From the cell containing the given text, extract its center point as (x, y) coordinate. 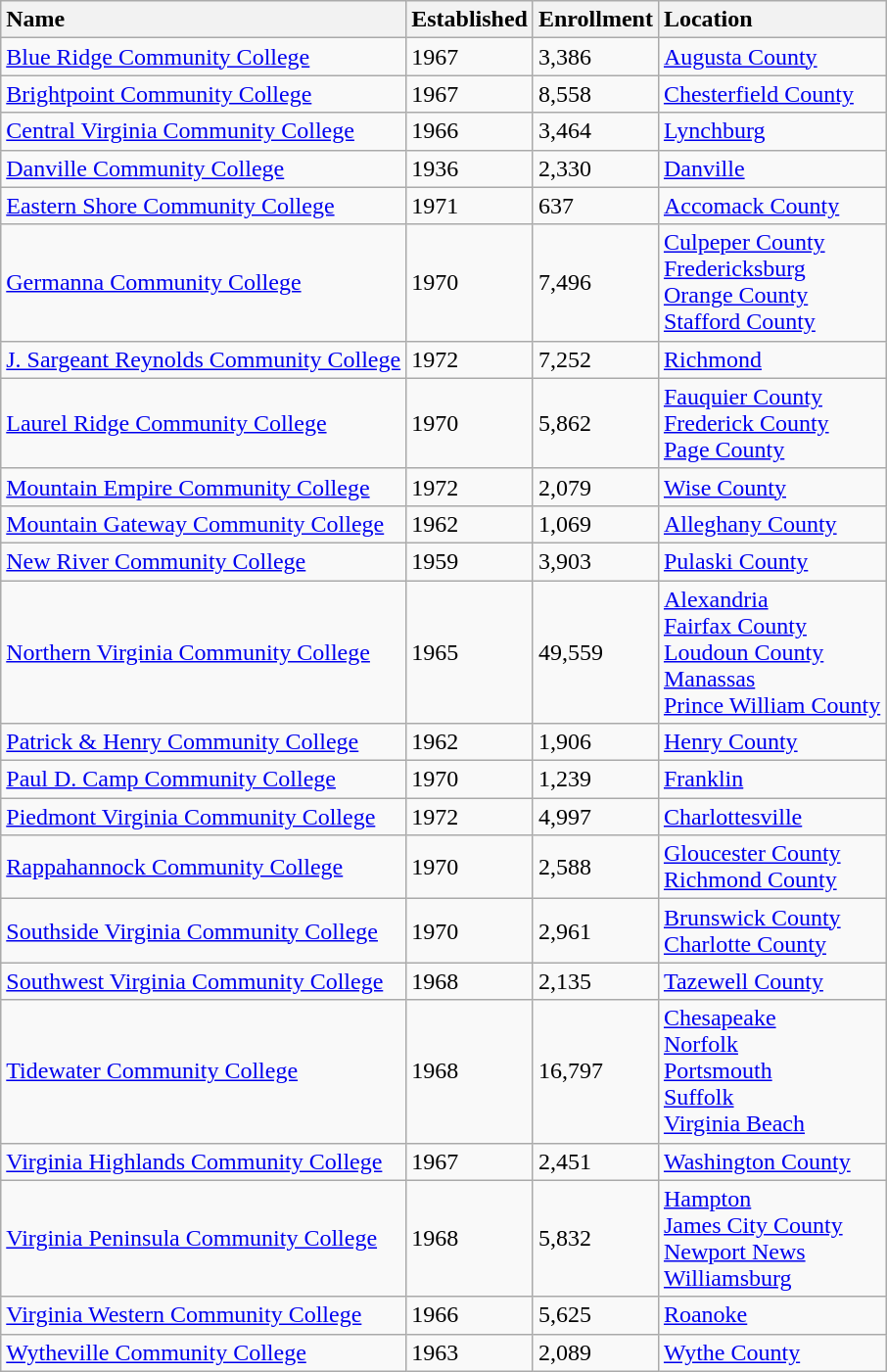
Southside Virginia Community College (204, 930)
8,558 (595, 94)
Brunswick CountyCharlotte County (771, 930)
Culpeper CountyFredericksburgOrange CountyStafford County (771, 282)
Tazewell County (771, 981)
Accomack County (771, 206)
5,625 (595, 1315)
J. Sargeant Reynolds Community College (204, 359)
Blue Ridge Community College (204, 57)
1,069 (595, 524)
7,496 (595, 282)
Franklin (771, 780)
2,079 (595, 487)
1965 (470, 651)
16,797 (595, 1071)
Northern Virginia Community College (204, 651)
2,135 (595, 981)
Mountain Gateway Community College (204, 524)
7,252 (595, 359)
ChesapeakeNorfolkPortsmouthSuffolkVirginia Beach (771, 1071)
Mountain Empire Community College (204, 487)
Pulaski County (771, 561)
1,239 (595, 780)
2,451 (595, 1161)
Augusta County (771, 57)
Tidewater Community College (204, 1071)
Henry County (771, 742)
1959 (470, 561)
Richmond (771, 359)
2,330 (595, 168)
Central Virginia Community College (204, 131)
AlexandriaFairfax CountyLoudoun CountyManassasPrince William County (771, 651)
Eastern Shore Community College (204, 206)
Lynchburg (771, 131)
Patrick & Henry Community College (204, 742)
HamptonJames City CountyNewport NewsWilliamsburg (771, 1238)
Germanna Community College (204, 282)
Chesterfield County (771, 94)
Wytheville Community College (204, 1352)
5,832 (595, 1238)
3,386 (595, 57)
Wise County (771, 487)
2,961 (595, 930)
1,906 (595, 742)
New River Community College (204, 561)
Name (204, 20)
Established (470, 20)
Enrollment (595, 20)
Location (771, 20)
Piedmont Virginia Community College (204, 817)
1963 (470, 1352)
Fauquier CountyFrederick CountyPage County (771, 423)
Virginia Western Community College (204, 1315)
Southwest Virginia Community College (204, 981)
Paul D. Camp Community College (204, 780)
637 (595, 206)
5,862 (595, 423)
Rappahannock Community College (204, 868)
1936 (470, 168)
3,903 (595, 561)
Alleghany County (771, 524)
Gloucester CountyRichmond County (771, 868)
Washington County (771, 1161)
Danville Community College (204, 168)
Wythe County (771, 1352)
3,464 (595, 131)
Danville (771, 168)
Brightpoint Community College (204, 94)
Charlottesville (771, 817)
49,559 (595, 651)
Roanoke (771, 1315)
2,588 (595, 868)
Laurel Ridge Community College (204, 423)
1971 (470, 206)
Virginia Peninsula Community College (204, 1238)
2,089 (595, 1352)
Virginia Highlands Community College (204, 1161)
4,997 (595, 817)
